Capture the cell that displays the provided text and extract its (x, y) central coordinate. 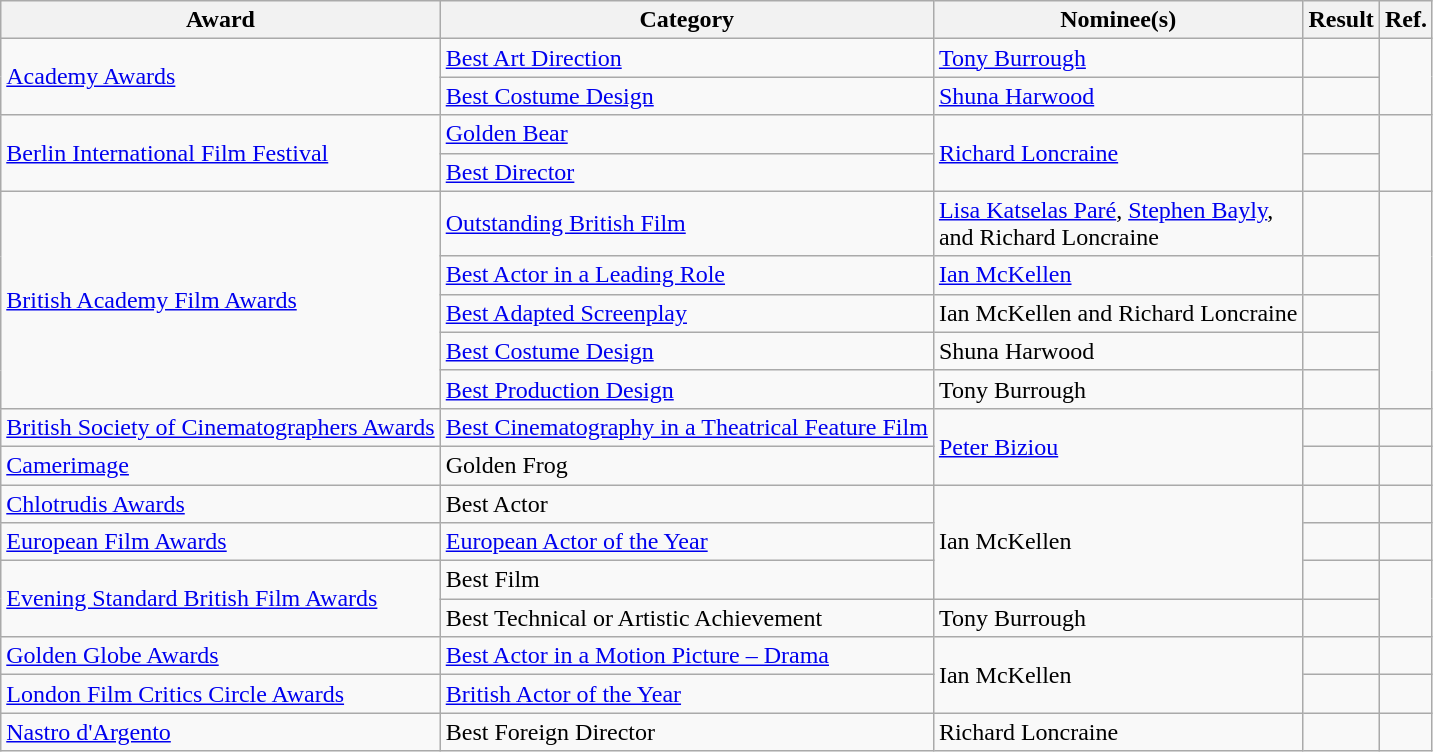
Peter Biziou (1118, 446)
European Film Awards (220, 542)
Academy Awards (220, 77)
Chlotrudis Awards (220, 503)
Best Film (686, 580)
Nastro d'Argento (220, 732)
Best Adapted Screenplay (686, 313)
Nominee(s) (1118, 20)
Golden Globe Awards (220, 656)
European Actor of the Year (686, 542)
British Actor of the Year (686, 694)
Golden Bear (686, 134)
Best Art Direction (686, 58)
Best Actor in a Motion Picture – Drama (686, 656)
Golden Frog (686, 465)
Outstanding British Film (686, 224)
Best Technical or Artistic Achievement (686, 618)
Best Cinematography in a Theatrical Feature Film (686, 427)
Best Actor (686, 503)
Best Actor in a Leading Role (686, 275)
Best Production Design (686, 389)
Award (220, 20)
Ian McKellen and Richard Loncraine (1118, 313)
Category (686, 20)
Camerimage (220, 465)
Result (1341, 20)
Best Director (686, 172)
London Film Critics Circle Awards (220, 694)
British Society of Cinematographers Awards (220, 427)
Best Foreign Director (686, 732)
Berlin International Film Festival (220, 153)
British Academy Film Awards (220, 300)
Evening Standard British Film Awards (220, 599)
Ref. (1406, 20)
Lisa Katselas Paré, Stephen Bayly, and Richard Loncraine (1118, 224)
